Scan for the cell matching the given text and deliver its [x, y] coordinate at center. 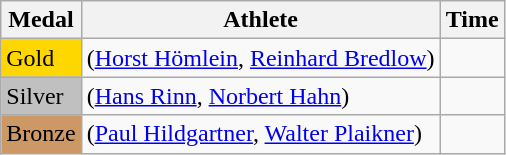
Medal [41, 20]
(Hans Rinn, Norbert Hahn) [260, 96]
(Paul Hildgartner, Walter Plaikner) [260, 134]
Time [472, 20]
Gold [41, 58]
Bronze [41, 134]
Silver [41, 96]
(Horst Hömlein, Reinhard Bredlow) [260, 58]
Athlete [260, 20]
